Output the [x, y] coordinate of the center of the cell containing the given text.  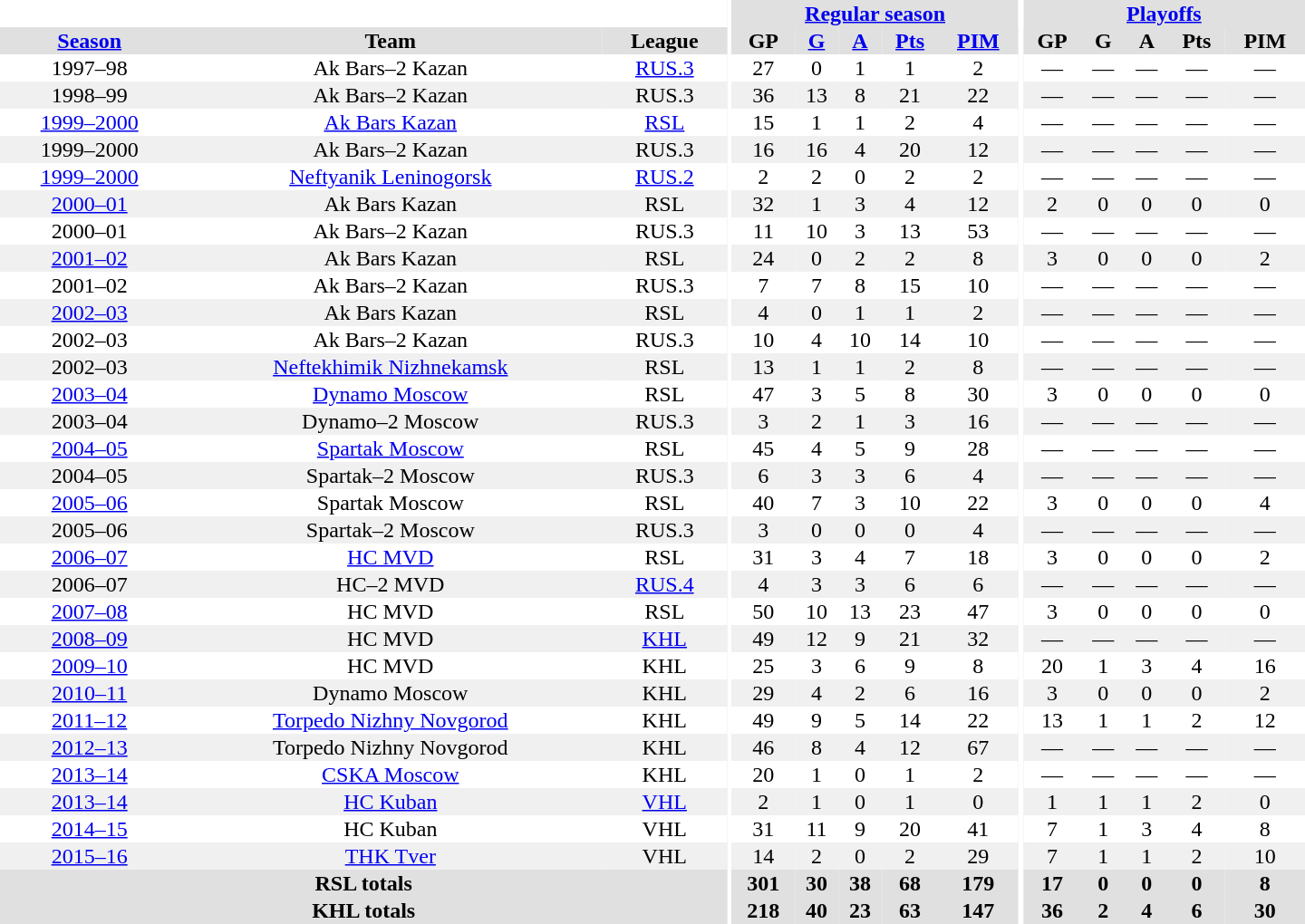
KHL totals [363, 910]
Neftekhimik Nizhnekamsk [390, 367]
1998–99 [89, 95]
50 [763, 611]
301 [763, 883]
2014–15 [89, 829]
38 [860, 883]
Neftyanik Leninogorsk [390, 177]
45 [763, 448]
2009–10 [89, 666]
1997–98 [89, 68]
HC–2 MVD [390, 584]
2012–13 [89, 747]
218 [763, 910]
THK Tver [390, 856]
27 [763, 68]
Regular season [875, 14]
RSL totals [363, 883]
2011–12 [89, 720]
41 [978, 829]
2007–08 [89, 611]
RUS.4 [664, 584]
67 [978, 747]
Season [89, 41]
2008–09 [89, 639]
2015–16 [89, 856]
147 [978, 910]
Playoffs [1164, 14]
68 [910, 883]
2010–11 [89, 693]
53 [978, 231]
RUS.2 [664, 177]
17 [1053, 883]
179 [978, 883]
46 [763, 747]
CSKA Moscow [390, 775]
24 [763, 258]
Team [390, 41]
25 [763, 666]
28 [978, 448]
League [664, 41]
Dynamo–2 Moscow [390, 421]
18 [978, 557]
63 [910, 910]
